Search for the cell housing the specified text and yield its [X, Y] center coordinate. 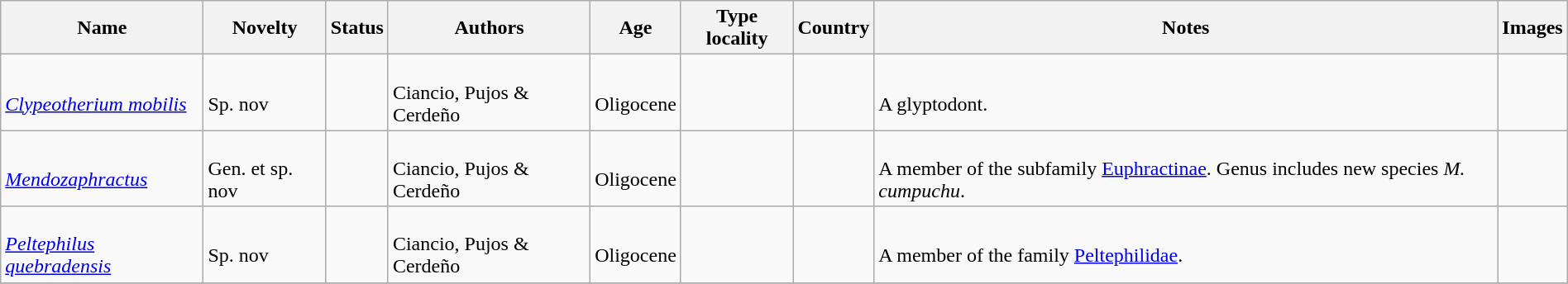
Name [103, 28]
Peltephilus quebradensis [103, 244]
A member of the subfamily Euphractinae. Genus includes new species M. cumpuchu. [1186, 168]
Age [636, 28]
Clypeotherium mobilis [103, 92]
Status [357, 28]
A member of the family Peltephilidae. [1186, 244]
Mendozaphractus [103, 168]
A glyptodont. [1186, 92]
Type locality [737, 28]
Images [1532, 28]
Novelty [265, 28]
Country [834, 28]
Gen. et sp. nov [265, 168]
Authors [489, 28]
Notes [1186, 28]
